Extract the [X, Y] coordinate from the center of the cell holding the provided text.  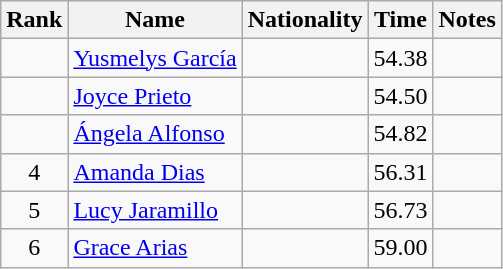
54.50 [400, 96]
6 [34, 248]
5 [34, 210]
Lucy Jaramillo [155, 210]
Joyce Prieto [155, 96]
Nationality [305, 20]
Yusmelys García [155, 58]
4 [34, 172]
56.31 [400, 172]
Name [155, 20]
Amanda Dias [155, 172]
Rank [34, 20]
Time [400, 20]
59.00 [400, 248]
54.82 [400, 134]
Notes [467, 20]
56.73 [400, 210]
Ángela Alfonso [155, 134]
Grace Arias [155, 248]
54.38 [400, 58]
